Find where the given text appears and provide that cell's center as (X, Y) coordinate. 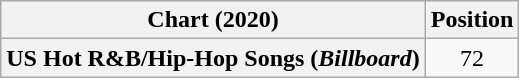
Position (472, 20)
Chart (2020) (213, 20)
US Hot R&B/Hip-Hop Songs (Billboard) (213, 58)
72 (472, 58)
